Identify which cell holds the provided text, then report its (X, Y) central coordinate. 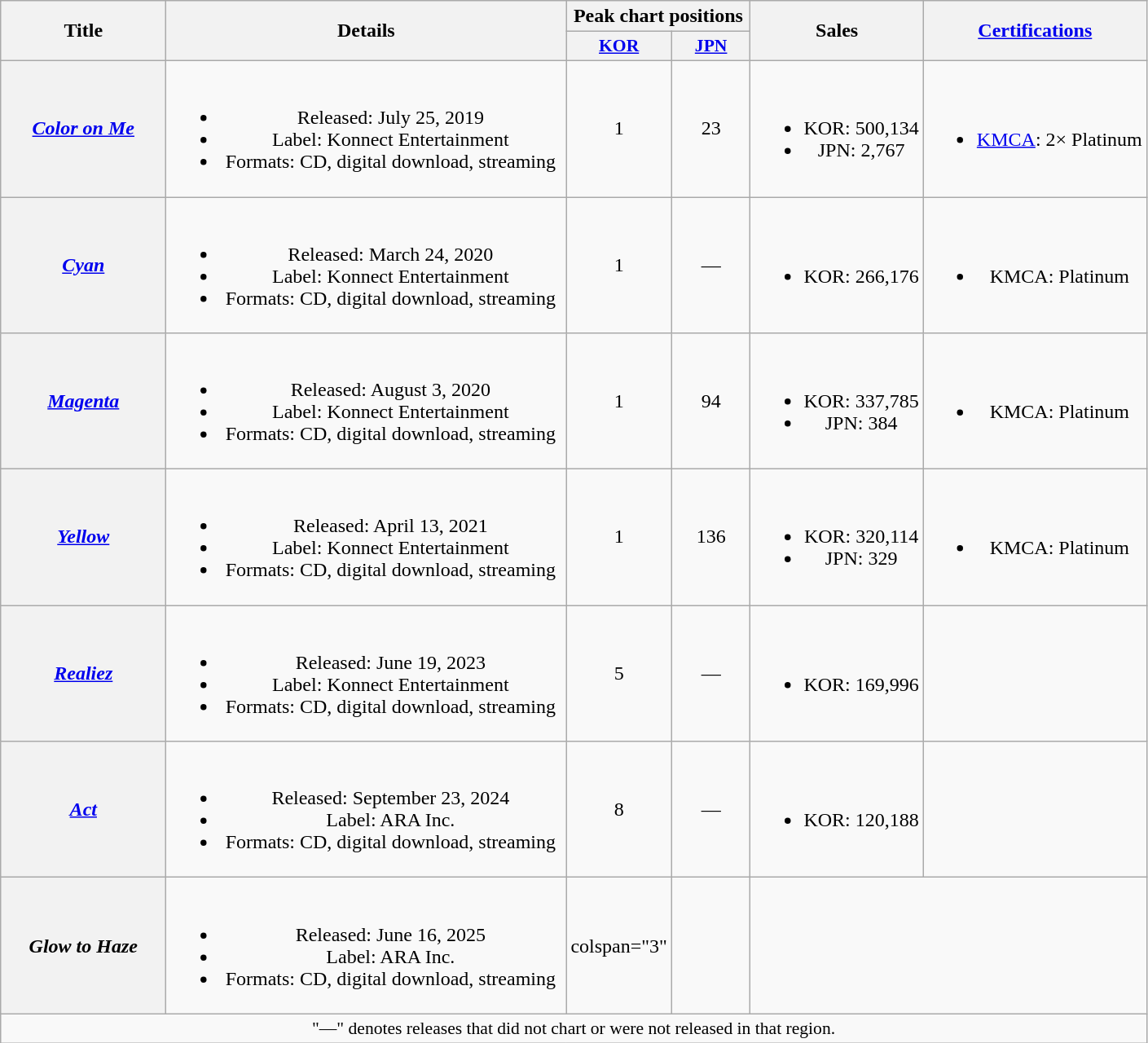
Sales (837, 31)
KOR: 169,996 (837, 673)
Act (83, 810)
KOR: 337,785JPN: 384 (837, 401)
Released: September 23, 2024 Label: ARA Inc.Formats: CD, digital download, streaming (367, 810)
5 (619, 673)
Realiez (83, 673)
23 (710, 129)
KOR: 120,188 (837, 810)
Released: June 16, 2025 Label: ARA Inc.Formats: CD, digital download, streaming (367, 945)
Color on Me (83, 129)
Magenta (83, 401)
Glow to Haze (83, 945)
136 (710, 538)
KOR: 320,114JPN: 329 (837, 538)
Released: July 25, 2019 Label: Konnect EntertainmentFormats: CD, digital download, streaming (367, 129)
Title (83, 31)
JPN (710, 46)
Details (367, 31)
Released: March 24, 2020 Label: Konnect EntertainmentFormats: CD, digital download, streaming (367, 266)
8 (619, 810)
Peak chart positions (658, 16)
Yellow (83, 538)
Released: June 19, 2023 Label: Konnect EntertainmentFormats: CD, digital download, streaming (367, 673)
KOR (619, 46)
94 (710, 401)
"—" denotes releases that did not chart or were not released in that region. (574, 1028)
Cyan (83, 266)
colspan="3" (619, 945)
Released: April 13, 2021 Label: Konnect EntertainmentFormats: CD, digital download, streaming (367, 538)
KOR: 500,134JPN: 2,767 (837, 129)
Certifications (1035, 31)
KMCA: 2× Platinum (1035, 129)
KOR: 266,176 (837, 266)
Released: August 3, 2020 Label: Konnect EntertainmentFormats: CD, digital download, streaming (367, 401)
